Scan for the cell matching the given text and deliver its (X, Y) coordinate at center. 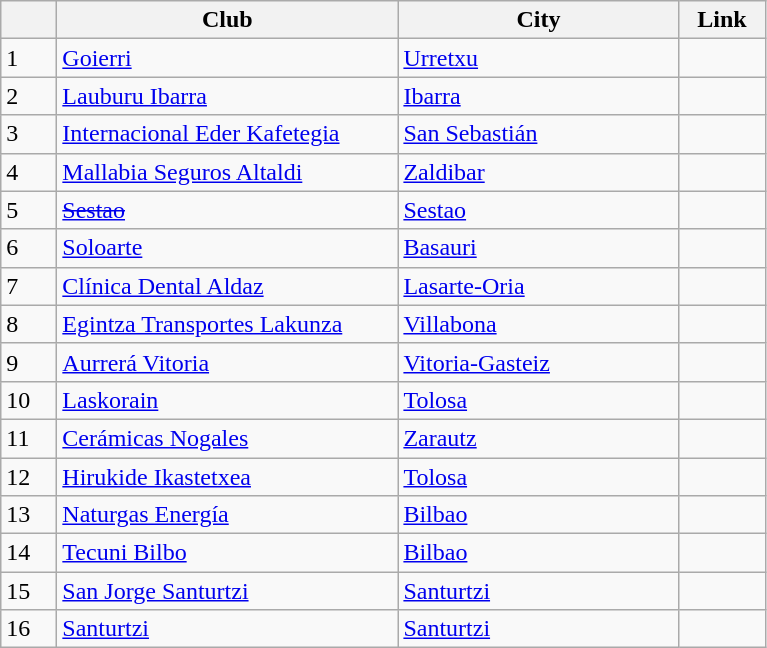
5 (29, 210)
11 (29, 438)
3 (29, 134)
14 (29, 553)
Egintza Transportes Lakunza (228, 324)
Clínica Dental Aldaz (228, 286)
Zarautz (538, 438)
Cerámicas Nogales (228, 438)
12 (29, 477)
9 (29, 362)
15 (29, 591)
San Jorge Santurtzi (228, 591)
1 (29, 58)
16 (29, 629)
6 (29, 248)
10 (29, 400)
San Sebastián (538, 134)
Naturgas Energía (228, 515)
Basauri (538, 248)
13 (29, 515)
Soloarte (228, 248)
Laskorain (228, 400)
Internacional Eder Kafetegia (228, 134)
Ibarra (538, 96)
2 (29, 96)
Hirukide Ikastetxea (228, 477)
Villabona (538, 324)
Urretxu (538, 58)
City (538, 20)
8 (29, 324)
Mallabia Seguros Altaldi (228, 172)
Lasarte-Oria (538, 286)
Aurrerá Vitoria (228, 362)
Zaldibar (538, 172)
7 (29, 286)
Vitoria-Gasteiz (538, 362)
Link (722, 20)
4 (29, 172)
Tecuni Bilbo (228, 553)
Club (228, 20)
Lauburu Ibarra (228, 96)
Goierri (228, 58)
